Determine the [X, Y] coordinate at the center of the cell enclosing the given text.  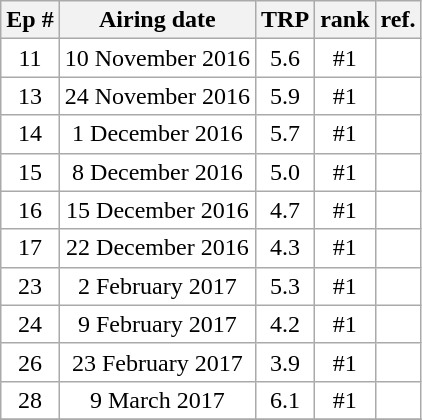
10 November 2016 [157, 58]
5.9 [286, 96]
ref. [398, 20]
15 December 2016 [157, 210]
4.3 [286, 248]
2 February 2017 [157, 286]
17 [30, 248]
5.3 [286, 286]
15 [30, 172]
1 December 2016 [157, 134]
5.0 [286, 172]
26 [30, 362]
24 [30, 324]
13 [30, 96]
14 [30, 134]
5.6 [286, 58]
Airing date [157, 20]
9 February 2017 [157, 324]
8 December 2016 [157, 172]
rank [345, 20]
TRP [286, 20]
23 February 2017 [157, 362]
3.9 [286, 362]
16 [30, 210]
28 [30, 400]
11 [30, 58]
22 December 2016 [157, 248]
6.1 [286, 400]
5.7 [286, 134]
9 March 2017 [157, 400]
4.7 [286, 210]
Ep # [30, 20]
4.2 [286, 324]
24 November 2016 [157, 96]
23 [30, 286]
